Extract the [x, y] coordinate from the center of the cell holding the provided text.  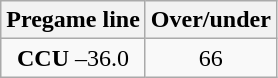
66 [210, 58]
Pregame line [74, 20]
CCU –36.0 [74, 58]
Over/under [210, 20]
